Locate the cell with the specified text and output its [x, y] center coordinate. 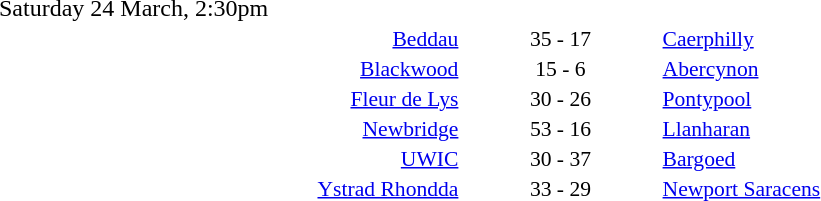
35 - 17 [560, 38]
15 - 6 [560, 68]
30 - 37 [560, 158]
53 - 16 [560, 128]
30 - 26 [560, 98]
